Detect which cell encompasses the target text, then output its [X, Y] center coordinate. 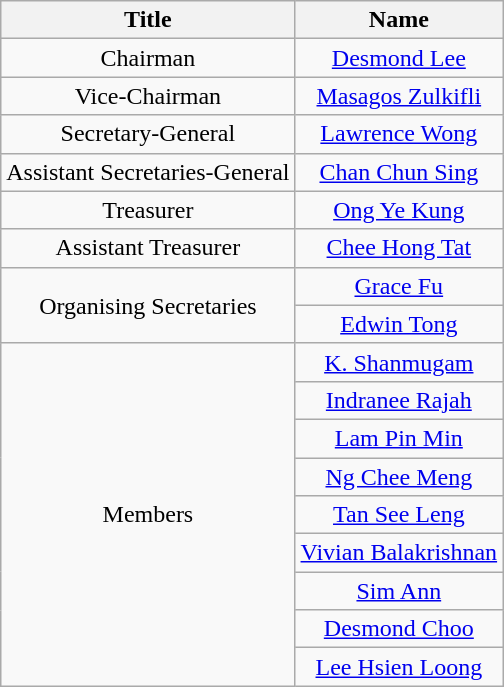
Tan See Leng [399, 515]
Assistant Secretaries-General [148, 172]
K. Shanmugam [399, 362]
Lee Hsien Loong [399, 667]
Name [399, 20]
Lawrence Wong [399, 134]
Edwin Tong [399, 324]
Assistant Treasurer [148, 248]
Ong Ye Kung [399, 210]
Lam Pin Min [399, 438]
Vivian Balakrishnan [399, 553]
Sim Ann [399, 591]
Organising Secretaries [148, 305]
Desmond Choo [399, 629]
Grace Fu [399, 286]
Title [148, 20]
Indranee Rajah [399, 400]
Chee Hong Tat [399, 248]
Masagos Zulkifli [399, 96]
Members [148, 514]
Secretary-General [148, 134]
Desmond Lee [399, 58]
Chairman [148, 58]
Vice-Chairman [148, 96]
Treasurer [148, 210]
Ng Chee Meng [399, 477]
Chan Chun Sing [399, 172]
